From the cell containing the given text, extract its center point as [x, y] coordinate. 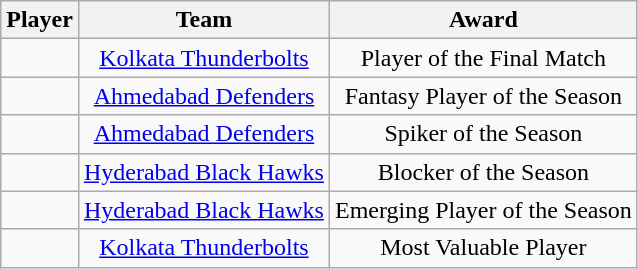
Spiker of the Season [483, 134]
Fantasy Player of the Season [483, 96]
Emerging Player of the Season [483, 210]
Player of the Final Match [483, 58]
Award [483, 20]
Team [204, 20]
Most Valuable Player [483, 248]
Player [40, 20]
Blocker of the Season [483, 172]
